Output the (x, y) coordinate of the center of the cell containing the given text.  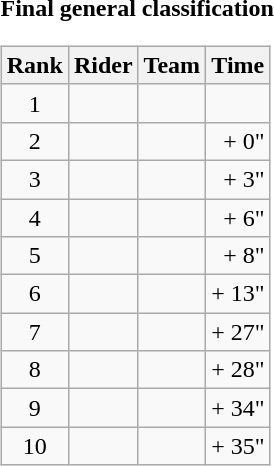
5 (34, 256)
8 (34, 370)
Rider (103, 65)
+ 6" (238, 217)
7 (34, 332)
3 (34, 179)
+ 0" (238, 141)
2 (34, 141)
9 (34, 408)
1 (34, 103)
Time (238, 65)
+ 8" (238, 256)
10 (34, 446)
Team (172, 65)
6 (34, 294)
Rank (34, 65)
+ 27" (238, 332)
+ 28" (238, 370)
+ 13" (238, 294)
+ 34" (238, 408)
+ 3" (238, 179)
4 (34, 217)
+ 35" (238, 446)
